Locate the cell with the specified text and output its [x, y] center coordinate. 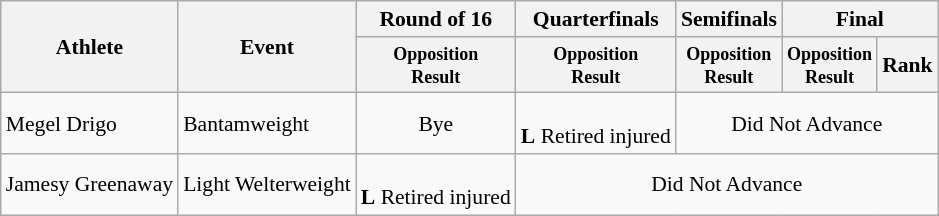
Rank [908, 65]
Round of 16 [436, 19]
Semifinals [729, 19]
Quarterfinals [596, 19]
Bantamweight [267, 124]
Light Welterweight [267, 184]
Event [267, 47]
Bye [436, 124]
Megel Drigo [90, 124]
Final [860, 19]
Jamesy Greenaway [90, 184]
Athlete [90, 47]
